Search for the cell housing the specified text and yield its (X, Y) center coordinate. 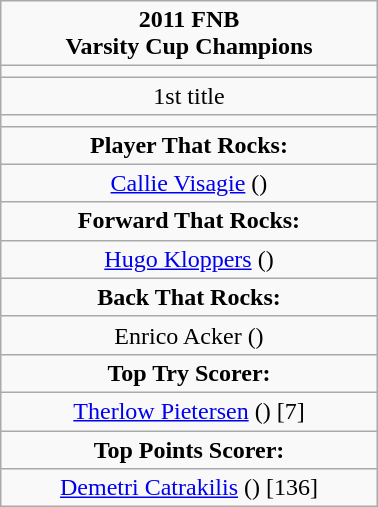
Top Points Scorer: (189, 449)
Callie Visagie () (189, 183)
Back That Rocks: (189, 297)
Top Try Scorer: (189, 373)
Therlow Pietersen () [7] (189, 411)
1st title (189, 96)
Demetri Catrakilis () [136] (189, 488)
Enrico Acker () (189, 335)
2011 FNB Varsity Cup Champions (189, 34)
Forward That Rocks: (189, 221)
Hugo Kloppers () (189, 259)
Player That Rocks: (189, 145)
